Return the (X, Y) coordinate for the center point of the cell that contains the specified text.  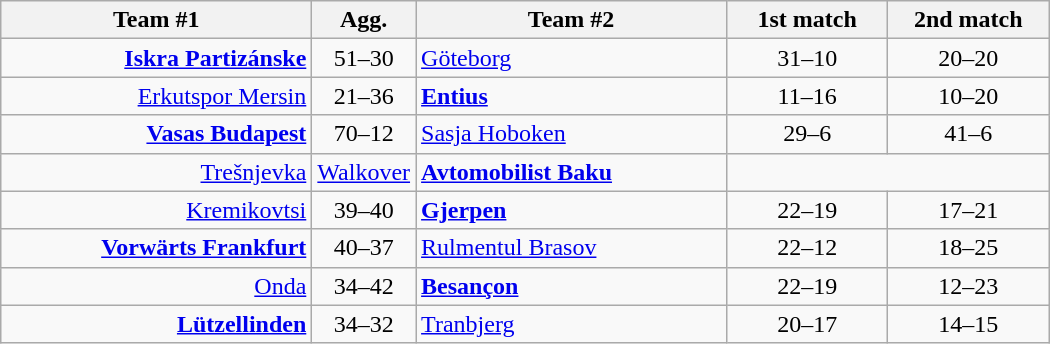
Team #1 (156, 20)
17–21 (968, 210)
14–15 (968, 324)
20–17 (808, 324)
Lützellinden (156, 324)
Walkover (364, 172)
41–6 (968, 134)
20–20 (968, 58)
Kremikovtsi (156, 210)
Trešnjevka (156, 172)
Gjerpen (572, 210)
Agg. (364, 20)
Team #2 (572, 20)
1st match (808, 20)
Entius (572, 96)
2nd match (968, 20)
Iskra Partizánske (156, 58)
Vasas Budapest (156, 134)
Avtomobilist Baku (572, 172)
12–23 (968, 286)
Erkutspor Mersin (156, 96)
40–37 (364, 248)
Rulmentul Brasov (572, 248)
Sasja Hoboken (572, 134)
11–16 (808, 96)
39–40 (364, 210)
31–10 (808, 58)
70–12 (364, 134)
Onda (156, 286)
22–12 (808, 248)
18–25 (968, 248)
29–6 (808, 134)
51–30 (364, 58)
Göteborg (572, 58)
Vorwärts Frankfurt (156, 248)
Besançon (572, 286)
34–42 (364, 286)
34–32 (364, 324)
21–36 (364, 96)
10–20 (968, 96)
Tranbjerg (572, 324)
